Locate the cell with the specified text and output its [x, y] center coordinate. 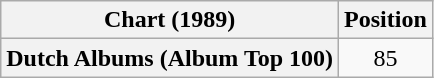
Position [386, 20]
Dutch Albums (Album Top 100) [170, 58]
85 [386, 58]
Chart (1989) [170, 20]
